Detect which cell encompasses the target text, then output its (X, Y) center coordinate. 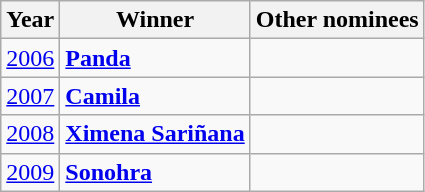
Winner (155, 20)
Sonohra (155, 172)
2006 (30, 58)
Other nominees (337, 20)
Ximena Sariñana (155, 134)
Year (30, 20)
2008 (30, 134)
Panda (155, 58)
2007 (30, 96)
Camila (155, 96)
2009 (30, 172)
